Identify which cell holds the provided text, then report its [X, Y] central coordinate. 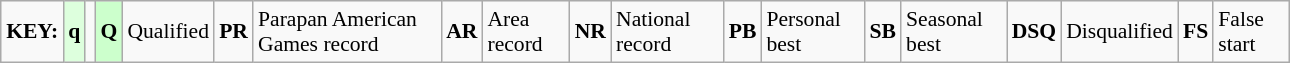
Seasonal best [954, 32]
Q [108, 32]
DSQ [1034, 32]
Personal best [812, 32]
KEY: [32, 32]
PB [743, 32]
False start [1251, 32]
Disqualified [1120, 32]
NR [590, 32]
SB [884, 32]
q [74, 32]
Qualified [168, 32]
Parapan American Games record [347, 32]
PR [234, 32]
AR [462, 32]
Area record [526, 32]
FS [1196, 32]
National record [668, 32]
